Return (X, Y) of the center of cell containing provided text 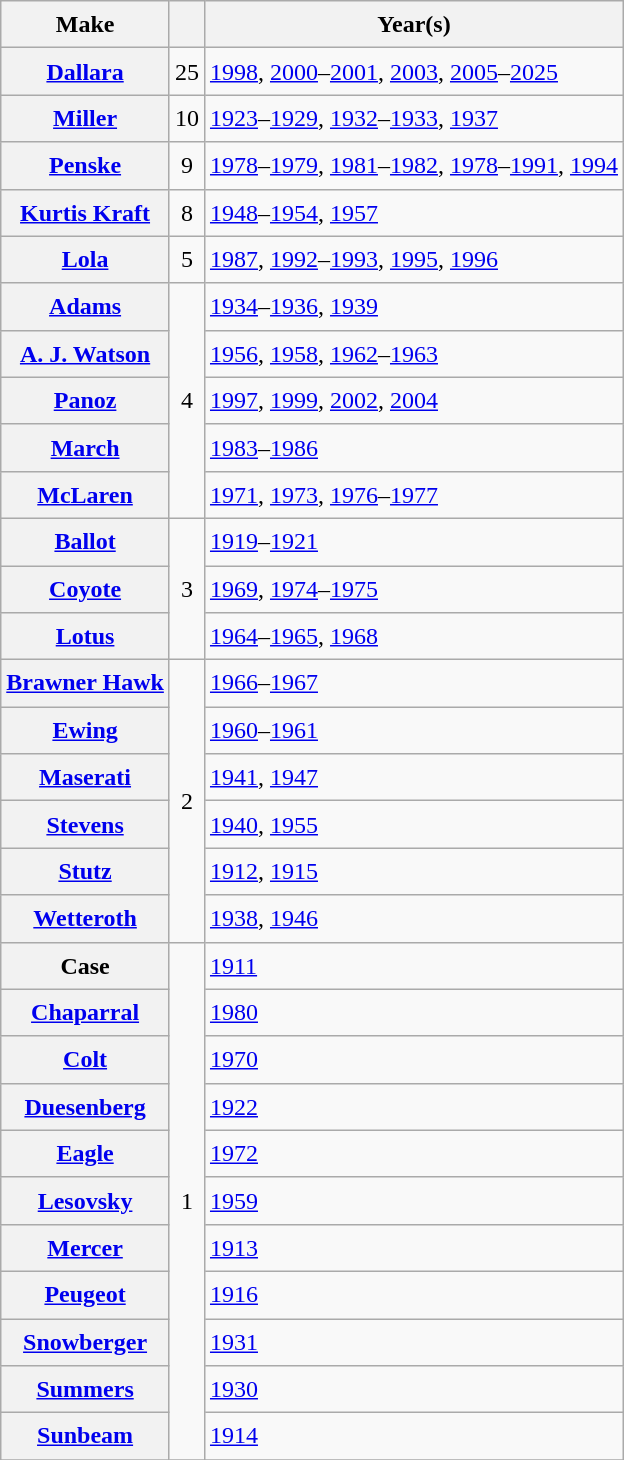
1916 (414, 1294)
Brawner Hawk (86, 684)
Stutz (86, 872)
Snowberger (86, 1342)
1930 (414, 1390)
Stevens (86, 824)
Year(s) (414, 24)
5 (186, 260)
Coyote (86, 590)
1 (186, 1201)
Summers (86, 1390)
1913 (414, 1248)
Panoz (86, 400)
1966–1967 (414, 684)
25 (186, 72)
1959 (414, 1200)
1964–1965, 1968 (414, 636)
Eagle (86, 1154)
1978–1979, 1981–1982, 1978–1991, 1994 (414, 166)
3 (186, 588)
1970 (414, 1060)
Duesenberg (86, 1106)
Lotus (86, 636)
Ballot (86, 542)
10 (186, 118)
Case (86, 966)
Peugeot (86, 1294)
Ewing (86, 730)
A. J. Watson (86, 354)
2 (186, 801)
Chaparral (86, 1012)
1998, 2000–2001, 2003, 2005–2025 (414, 72)
1969, 1974–1975 (414, 590)
1997, 1999, 2002, 2004 (414, 400)
Miller (86, 118)
1923–1929, 1932–1933, 1937 (414, 118)
1956, 1958, 1962–1963 (414, 354)
9 (186, 166)
Lesovsky (86, 1200)
1971, 1973, 1976–1977 (414, 494)
Adams (86, 306)
Kurtis Kraft (86, 212)
1938, 1946 (414, 918)
4 (186, 400)
1941, 1947 (414, 778)
Make (86, 24)
1922 (414, 1106)
1987, 1992–1993, 1995, 1996 (414, 260)
Penske (86, 166)
McLaren (86, 494)
Maserati (86, 778)
1948–1954, 1957 (414, 212)
Dallara (86, 72)
1934–1936, 1939 (414, 306)
Sunbeam (86, 1436)
1919–1921 (414, 542)
1911 (414, 966)
1972 (414, 1154)
1980 (414, 1012)
1983–1986 (414, 448)
1960–1961 (414, 730)
1912, 1915 (414, 872)
Wetteroth (86, 918)
1940, 1955 (414, 824)
Colt (86, 1060)
8 (186, 212)
March (86, 448)
Lola (86, 260)
1914 (414, 1436)
1931 (414, 1342)
Mercer (86, 1248)
